Pinpoint the cell where the given text exists, returning its (X, Y) midpoint coordinate. 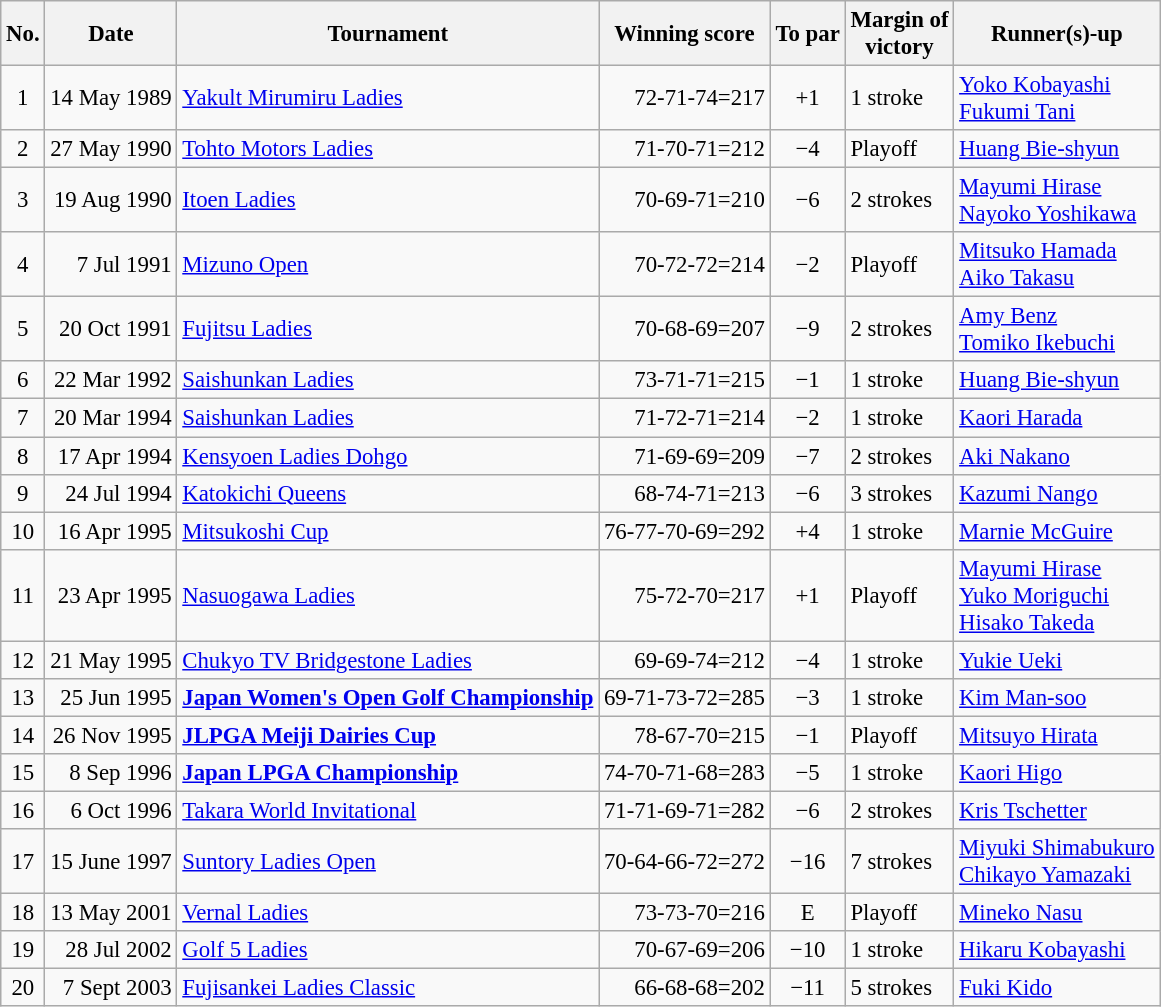
Mitsuko Hamada Aiko Takasu (1057, 264)
71-70-71=212 (685, 149)
70-69-71=210 (685, 200)
19 Aug 1990 (111, 200)
70-68-69=207 (685, 330)
Chukyo TV Bridgestone Ladies (388, 660)
2 (23, 149)
26 Nov 1995 (111, 735)
Mayumi Hirase Nayoko Yoshikawa (1057, 200)
7 Sept 2003 (111, 988)
74-70-71-68=283 (685, 773)
Winning score (685, 34)
1 (23, 98)
11 (23, 595)
3 (23, 200)
Tournament (388, 34)
75-72-70=217 (685, 595)
To par (808, 34)
7 Jul 1991 (111, 264)
Vernal Ladies (388, 913)
−9 (808, 330)
71-71-69-71=282 (685, 810)
73-73-70=216 (685, 913)
9 (23, 493)
27 May 1990 (111, 149)
Japan Women's Open Golf Championship (388, 698)
15 June 1997 (111, 862)
E (808, 913)
Katokichi Queens (388, 493)
6 (23, 381)
Amy Benz Tomiko Ikebuchi (1057, 330)
24 Jul 1994 (111, 493)
−5 (808, 773)
Yukie Ueki (1057, 660)
13 May 2001 (111, 913)
3 strokes (900, 493)
14 (23, 735)
No. (23, 34)
Marnie McGuire (1057, 531)
Takara World Invitational (388, 810)
Mizuno Open (388, 264)
4 (23, 264)
20 (23, 988)
5 strokes (900, 988)
68-74-71=213 (685, 493)
−3 (808, 698)
Date (111, 34)
73-71-71=215 (685, 381)
Golf 5 Ladies (388, 950)
−11 (808, 988)
Kaori Harada (1057, 418)
7 strokes (900, 862)
Mineko Nasu (1057, 913)
Nasuogawa Ladies (388, 595)
7 (23, 418)
25 Jun 1995 (111, 698)
20 Oct 1991 (111, 330)
Runner(s)-up (1057, 34)
5 (23, 330)
−10 (808, 950)
16 (23, 810)
Aki Nakano (1057, 456)
Mayumi Hirase Yuko Moriguchi Hisako Takeda (1057, 595)
17 (23, 862)
+4 (808, 531)
Mitsuyo Hirata (1057, 735)
Tohto Motors Ladies (388, 149)
Yoko Kobayashi Fukumi Tani (1057, 98)
Japan LPGA Championship (388, 773)
78-67-70=215 (685, 735)
JLPGA Meiji Dairies Cup (388, 735)
69-69-74=212 (685, 660)
13 (23, 698)
16 Apr 1995 (111, 531)
72-71-74=217 (685, 98)
71-69-69=209 (685, 456)
Kim Man-soo (1057, 698)
Margin ofvictory (900, 34)
Kris Tschetter (1057, 810)
−16 (808, 862)
21 May 1995 (111, 660)
66-68-68=202 (685, 988)
Hikaru Kobayashi (1057, 950)
Yakult Mirumiru Ladies (388, 98)
76-77-70-69=292 (685, 531)
Kaori Higo (1057, 773)
71-72-71=214 (685, 418)
Fujisankei Ladies Classic (388, 988)
Fuki Kido (1057, 988)
Fujitsu Ladies (388, 330)
19 (23, 950)
20 Mar 1994 (111, 418)
Suntory Ladies Open (388, 862)
8 Sep 1996 (111, 773)
6 Oct 1996 (111, 810)
15 (23, 773)
70-72-72=214 (685, 264)
28 Jul 2002 (111, 950)
17 Apr 1994 (111, 456)
69-71-73-72=285 (685, 698)
Miyuki Shimabukuro Chikayo Yamazaki (1057, 862)
Kensyoen Ladies Dohgo (388, 456)
14 May 1989 (111, 98)
−7 (808, 456)
Mitsukoshi Cup (388, 531)
Kazumi Nango (1057, 493)
23 Apr 1995 (111, 595)
Itoen Ladies (388, 200)
70-64-66-72=272 (685, 862)
10 (23, 531)
70-67-69=206 (685, 950)
12 (23, 660)
22 Mar 1992 (111, 381)
8 (23, 456)
18 (23, 913)
